Find where the given text appears and provide that cell's center as [x, y] coordinate. 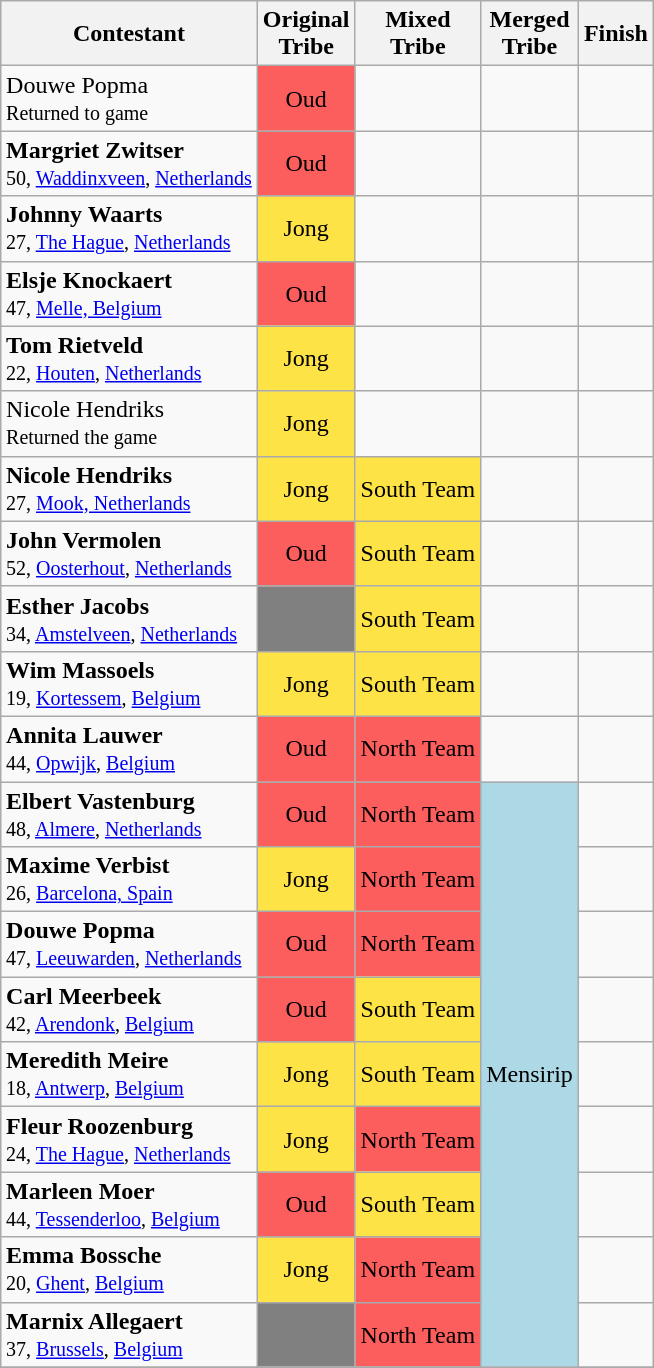
Meredith Meire18, Antwerp, Belgium [130, 1074]
MixedTribe [418, 34]
Margriet Zwitser50, Waddinxveen, Netherlands [130, 164]
Douwe PopmaReturned to game [130, 98]
MergedTribe [530, 34]
Emma Bossche20, Ghent, Belgium [130, 1270]
OriginalTribe [306, 34]
John Vermolen52, Oosterhout, Netherlands [130, 554]
Maxime Verbist26, Barcelona, Spain [130, 880]
Elbert Vastenburg48, Almere, Netherlands [130, 814]
Annita Lauwer44, Opwijk, Belgium [130, 748]
Fleur Roozenburg24, The Hague, Netherlands [130, 1140]
Esther Jacobs34, Amstelveen, Netherlands [130, 618]
Contestant [130, 34]
Tom Rietveld22, Houten, Netherlands [130, 358]
Douwe Popma47, Leeuwarden, Netherlands [130, 944]
Elsje Knockaert47, Melle, Belgium [130, 294]
Marleen Moer44, Tessenderloo, Belgium [130, 1204]
Nicole Hendriks27, Mook, Netherlands [130, 488]
Johnny Waarts27, The Hague, Netherlands [130, 228]
Finish [616, 34]
Carl Meerbeek42, Arendonk, Belgium [130, 1010]
Marnix Allegaert37, Brussels, Belgium [130, 1334]
Mensirip [530, 1075]
Nicole HendriksReturned the game [130, 424]
Wim Massoels19, Kortessem, Belgium [130, 684]
